Return the (X, Y) coordinate for the center point of the cell that contains the specified text.  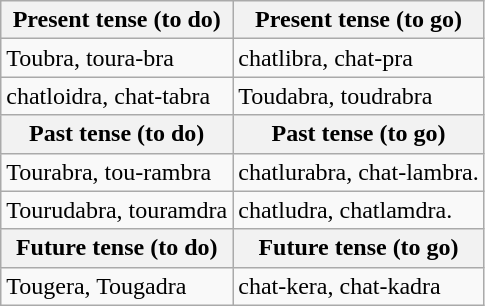
chatlibra, chat-pra (359, 58)
chatloidra, chat-tabra (117, 96)
Present tense (to go) (359, 20)
chat-kera, chat-kadra (359, 286)
chatludra, chatlamdra. (359, 210)
Future tense (to go) (359, 248)
Future tense (to do) (117, 248)
Past tense (to go) (359, 134)
Toudabra, toudrabra (359, 96)
Past tense (to do) (117, 134)
chatlurabra, chat-lambra. (359, 172)
Toubra, toura-bra (117, 58)
Tourabra, tou-rambra (117, 172)
Tougera, Tougadra (117, 286)
Tourudabra, touramdra (117, 210)
Present tense (to do) (117, 20)
